Pinpoint the cell where the given text exists, returning its (x, y) midpoint coordinate. 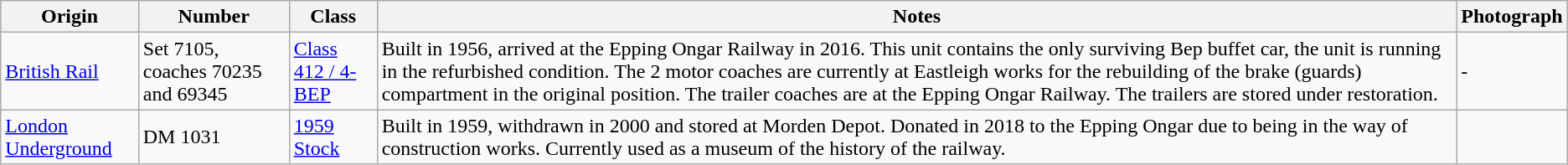
DM 1031 (214, 137)
Origin (70, 17)
Notes (916, 17)
Class (333, 17)
British Rail (70, 71)
Class 412 / 4-BEP (333, 71)
- (1512, 71)
1959 Stock (333, 137)
London Underground (70, 137)
Photograph (1512, 17)
Number (214, 17)
Set 7105, coaches 70235 and 69345 (214, 71)
